For the text-containing cell, return its midpoint in (x, y) coordinate format. 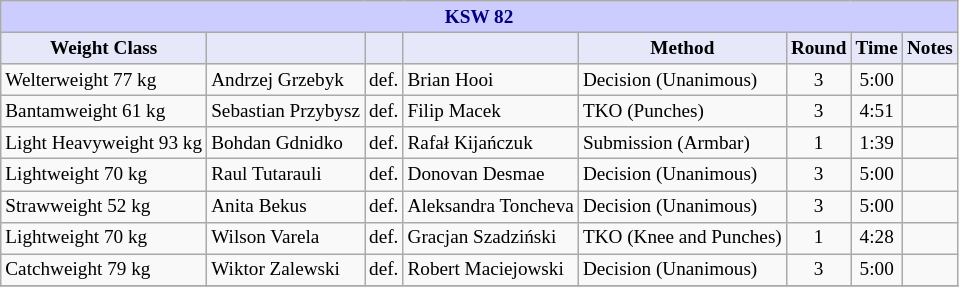
KSW 82 (480, 17)
Light Heavyweight 93 kg (104, 143)
TKO (Knee and Punches) (682, 238)
Gracjan Szadziński (490, 238)
Method (682, 48)
Wilson Varela (286, 238)
Catchweight 79 kg (104, 270)
Aleksandra Toncheva (490, 206)
TKO (Punches) (682, 111)
1:39 (876, 143)
Robert Maciejowski (490, 270)
Filip Macek (490, 111)
Round (818, 48)
Wiktor Zalewski (286, 270)
Submission (Armbar) (682, 143)
Welterweight 77 kg (104, 80)
Time (876, 48)
4:51 (876, 111)
Andrzej Grzebyk (286, 80)
Bohdan Gdnidko (286, 143)
Rafał Kijańczuk (490, 143)
Strawweight 52 kg (104, 206)
Sebastian Przybysz (286, 111)
Anita Bekus (286, 206)
4:28 (876, 238)
Raul Tutarauli (286, 175)
Donovan Desmae (490, 175)
Notes (930, 48)
Weight Class (104, 48)
Brian Hooi (490, 80)
Bantamweight 61 kg (104, 111)
